Locate the cell with the specified text and output its [X, Y] center coordinate. 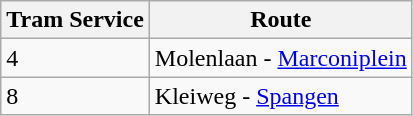
8 [76, 96]
Molenlaan - Marconiplein [280, 58]
4 [76, 58]
Route [280, 20]
Kleiweg - Spangen [280, 96]
Tram Service [76, 20]
